Find where the given text appears and provide that cell's center as [X, Y] coordinate. 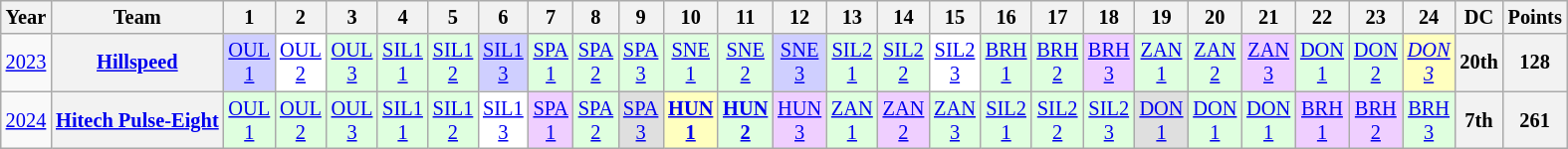
HUN2 [745, 120]
Team [137, 17]
SNE3 [799, 63]
7 [552, 17]
2023 [26, 63]
16 [1007, 17]
5 [453, 17]
SNE1 [691, 63]
23 [1376, 17]
HUN1 [691, 120]
17 [1057, 17]
7th [1478, 120]
15 [955, 17]
14 [904, 17]
128 [1535, 63]
Hillspeed [137, 63]
Points [1535, 17]
4 [402, 17]
SNE2 [745, 63]
6 [503, 17]
Hitech Pulse-Eight [137, 120]
11 [745, 17]
2 [301, 17]
HUN3 [799, 120]
13 [852, 17]
DC [1478, 17]
DON3 [1430, 63]
3 [352, 17]
Year [26, 17]
20th [1478, 63]
10 [691, 17]
12 [799, 17]
18 [1109, 17]
261 [1535, 120]
2024 [26, 120]
19 [1162, 17]
20 [1215, 17]
1 [250, 17]
21 [1268, 17]
24 [1430, 17]
22 [1322, 17]
DON2 [1376, 63]
9 [641, 17]
8 [595, 17]
